Return the [X, Y] coordinate for the center point of the cell that contains the specified text.  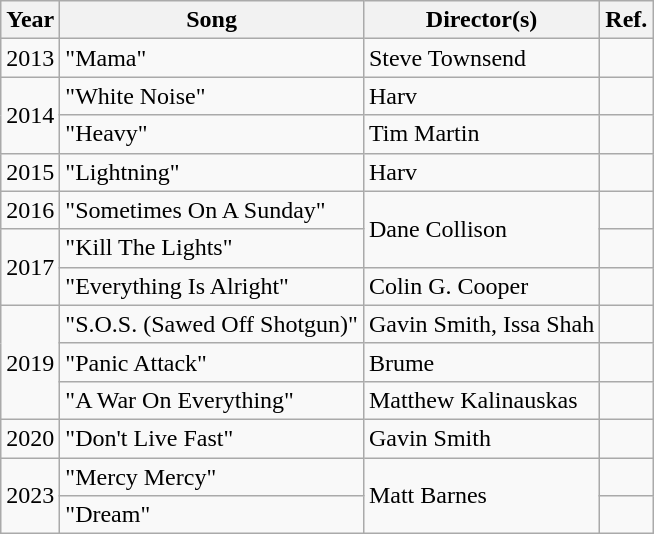
Dane Collison [481, 229]
"Don't Live Fast" [212, 438]
2014 [30, 115]
2019 [30, 362]
"Lightning" [212, 172]
2017 [30, 267]
2020 [30, 438]
Brume [481, 362]
"White Noise" [212, 96]
Matthew Kalinauskas [481, 400]
"Kill The Lights" [212, 248]
"Heavy" [212, 134]
"Sometimes On A Sunday" [212, 210]
Song [212, 20]
Steve Townsend [481, 58]
"Dream" [212, 515]
Gavin Smith, Issa Shah [481, 324]
"A War On Everything" [212, 400]
2023 [30, 496]
"Mercy Mercy" [212, 477]
2013 [30, 58]
2016 [30, 210]
"Panic Attack" [212, 362]
"Mama" [212, 58]
Matt Barnes [481, 496]
Ref. [626, 20]
2015 [30, 172]
Year [30, 20]
Tim Martin [481, 134]
"Everything Is Alright" [212, 286]
Colin G. Cooper [481, 286]
"S.O.S. (Sawed Off Shotgun)" [212, 324]
Gavin Smith [481, 438]
Director(s) [481, 20]
